For the text-containing cell, return its midpoint in (X, Y) coordinate format. 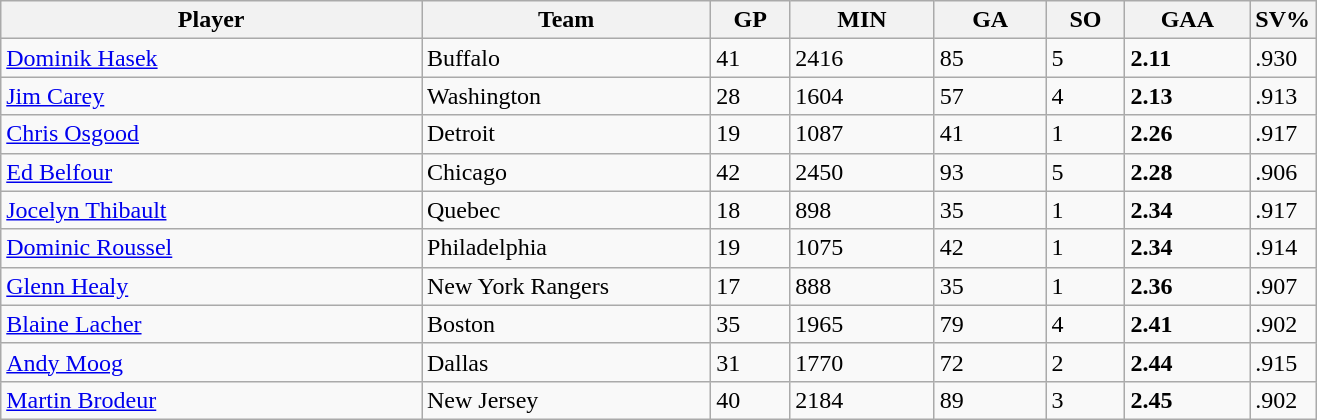
85 (990, 58)
93 (990, 172)
Martin Brodeur (212, 400)
Ed Belfour (212, 172)
Jocelyn Thibault (212, 210)
.930 (1283, 58)
.907 (1283, 286)
Glenn Healy (212, 286)
Jim Carey (212, 96)
1770 (862, 362)
Team (566, 20)
898 (862, 210)
GAA (1188, 20)
Blaine Lacher (212, 324)
2.11 (1188, 58)
SO (1086, 20)
2.13 (1188, 96)
89 (990, 400)
18 (750, 210)
Washington (566, 96)
2416 (862, 58)
Quebec (566, 210)
Chicago (566, 172)
SV% (1283, 20)
40 (750, 400)
2184 (862, 400)
2 (1086, 362)
Detroit (566, 134)
79 (990, 324)
.915 (1283, 362)
1604 (862, 96)
28 (750, 96)
Boston (566, 324)
GP (750, 20)
.913 (1283, 96)
31 (750, 362)
2450 (862, 172)
1087 (862, 134)
2.26 (1188, 134)
MIN (862, 20)
Buffalo (566, 58)
New Jersey (566, 400)
2.36 (1188, 286)
Philadelphia (566, 248)
.914 (1283, 248)
Dallas (566, 362)
1965 (862, 324)
Player (212, 20)
Dominik Hasek (212, 58)
Andy Moog (212, 362)
GA (990, 20)
2.45 (1188, 400)
72 (990, 362)
888 (862, 286)
Chris Osgood (212, 134)
17 (750, 286)
New York Rangers (566, 286)
Dominic Roussel (212, 248)
.906 (1283, 172)
57 (990, 96)
2.41 (1188, 324)
2.44 (1188, 362)
3 (1086, 400)
2.28 (1188, 172)
1075 (862, 248)
